Output the [x, y] coordinate of the center of the cell containing the given text.  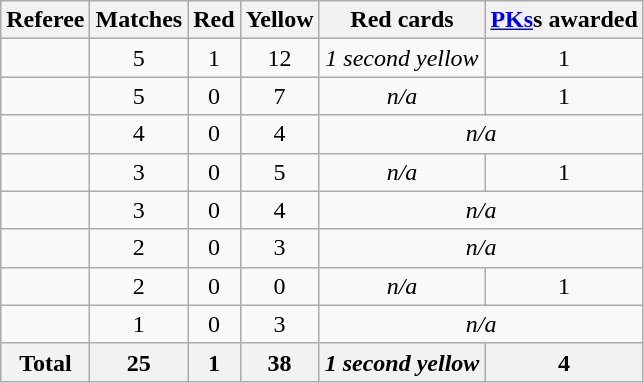
7 [280, 96]
38 [280, 362]
Yellow [280, 20]
25 [139, 362]
12 [280, 58]
PKss awarded [564, 20]
Red cards [402, 20]
Total [46, 362]
Red [214, 20]
Matches [139, 20]
Referee [46, 20]
